Find where the given text appears and provide that cell's center as [X, Y] coordinate. 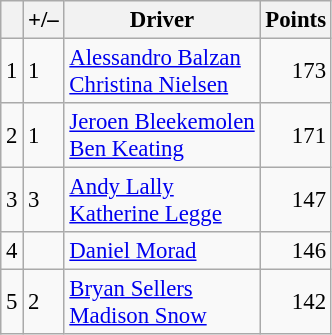
4 [12, 251]
Points [296, 20]
Daniel Morad [162, 251]
Andy Lally Katherine Legge [162, 200]
171 [296, 136]
Bryan Sellers Madison Snow [162, 302]
+/– [44, 20]
Jeroen Bleekemolen Ben Keating [162, 136]
147 [296, 200]
142 [296, 302]
173 [296, 72]
5 [12, 302]
146 [296, 251]
Alessandro Balzan Christina Nielsen [162, 72]
Driver [162, 20]
